Output the [x, y] coordinate of the center of the cell containing the given text.  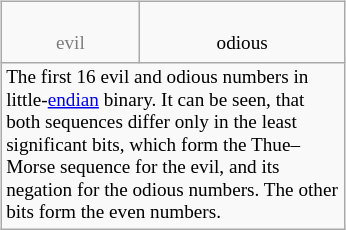
odious [242, 32]
evil [71, 32]
